Return (X, Y) of the center of cell containing provided text 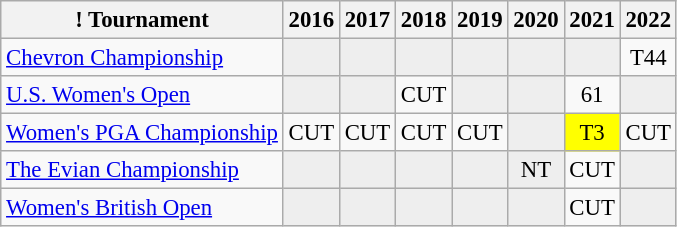
2021 (592, 20)
2019 (480, 20)
2016 (311, 20)
Women's PGA Championship (142, 133)
Women's British Open (142, 208)
2018 (424, 20)
2022 (648, 20)
T44 (648, 58)
NT (536, 170)
2017 (367, 20)
! Tournament (142, 20)
Chevron Championship (142, 58)
2020 (536, 20)
T3 (592, 133)
61 (592, 95)
U.S. Women's Open (142, 95)
The Evian Championship (142, 170)
